From the cell containing the given text, extract its center point as (X, Y) coordinate. 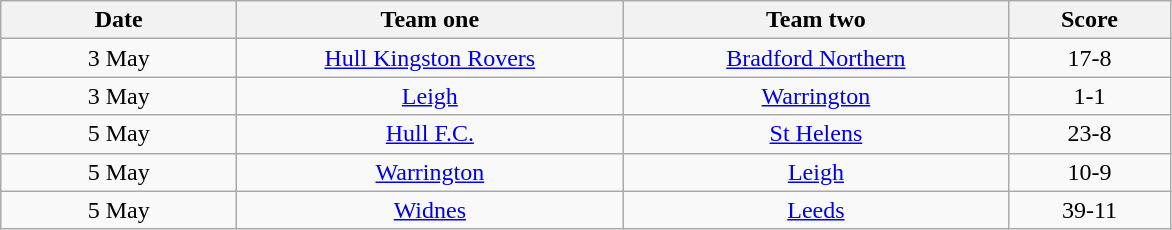
Team two (816, 20)
St Helens (816, 134)
Bradford Northern (816, 58)
39-11 (1090, 210)
17-8 (1090, 58)
Hull F.C. (430, 134)
Score (1090, 20)
10-9 (1090, 172)
1-1 (1090, 96)
Hull Kingston Rovers (430, 58)
Team one (430, 20)
Widnes (430, 210)
Date (119, 20)
23-8 (1090, 134)
Leeds (816, 210)
